Return the (x, y) coordinate for the center point of the cell that contains the specified text.  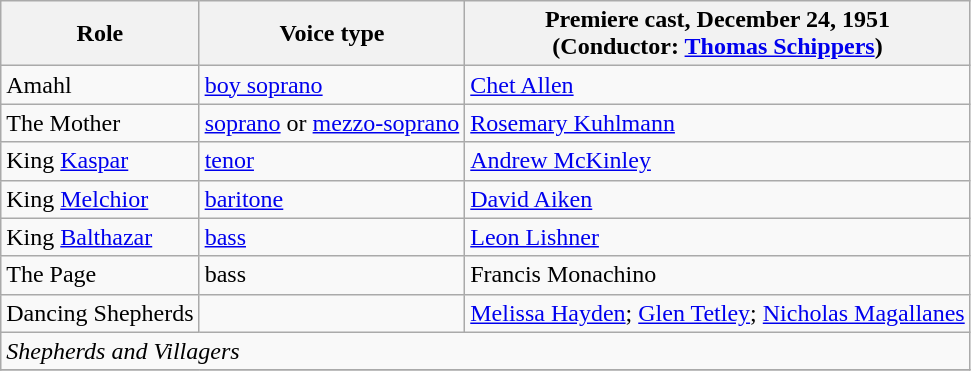
King Melchior (100, 199)
King Balthazar (100, 237)
Premiere cast, December 24, 1951(Conductor: Thomas Schippers) (718, 34)
Melissa Hayden; Glen Tetley; Nicholas Magallanes (718, 313)
soprano or mezzo-soprano (332, 123)
The Mother (100, 123)
Dancing Shepherds (100, 313)
Andrew McKinley (718, 161)
Voice type (332, 34)
Role (100, 34)
Francis Monachino (718, 275)
The Page (100, 275)
boy soprano (332, 85)
David Aiken (718, 199)
Amahl (100, 85)
King Kaspar (100, 161)
tenor (332, 161)
Leon Lishner (718, 237)
Rosemary Kuhlmann (718, 123)
baritone (332, 199)
Chet Allen (718, 85)
Shepherds and Villagers (486, 351)
